Detect which cell encompasses the target text, then output its [x, y] center coordinate. 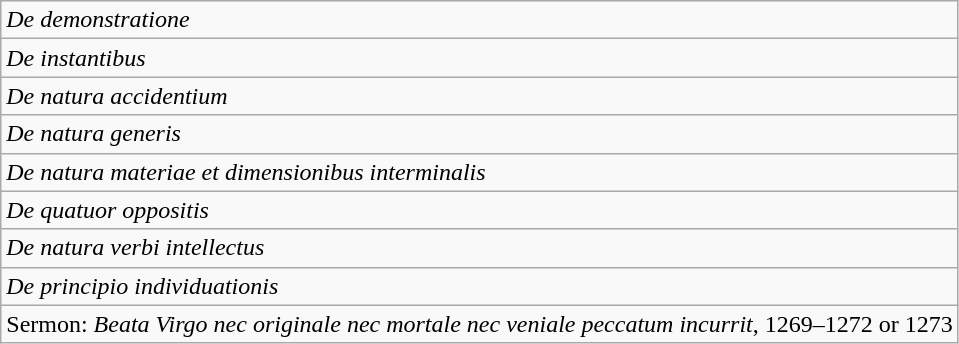
De principio individuationis [480, 286]
De instantibus [480, 58]
Sermon: Beata Virgo nec originale nec mortale nec veniale peccatum incurrit, 1269–1272 or 1273 [480, 324]
De natura accidentium [480, 96]
De natura verbi intellectus [480, 248]
De natura materiae et dimensionibus interminalis [480, 172]
De natura generis [480, 134]
De demonstratione [480, 20]
De quatuor oppositis [480, 210]
